Capture the cell that displays the provided text and extract its [X, Y] central coordinate. 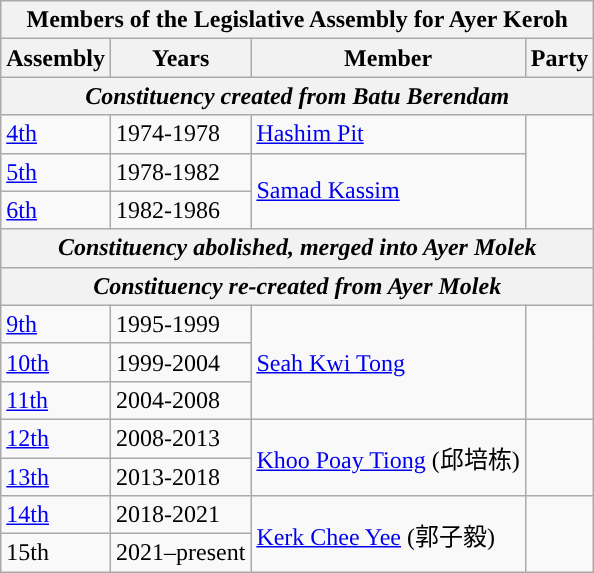
Hashim Pit [388, 134]
10th [56, 362]
2018-2021 [180, 515]
2008-2013 [180, 438]
Members of the Legislative Assembly for Ayer Keroh [298, 20]
2021–present [180, 553]
6th [56, 210]
Constituency created from Batu Berendam [298, 96]
1978-1982 [180, 172]
14th [56, 515]
9th [56, 324]
Constituency re-created from Ayer Molek [298, 286]
2013-2018 [180, 477]
Assembly [56, 58]
Party [559, 58]
4th [56, 134]
Kerk Chee Yee (郭子毅) [388, 534]
1982-1986 [180, 210]
Seah Kwi Tong [388, 362]
15th [56, 553]
5th [56, 172]
Constituency abolished, merged into Ayer Molek [298, 248]
1999-2004 [180, 362]
11th [56, 400]
Khoo Poay Tiong (邱培栋) [388, 457]
2004-2008 [180, 400]
1974-1978 [180, 134]
Member [388, 58]
12th [56, 438]
13th [56, 477]
Years [180, 58]
1995-1999 [180, 324]
Samad Kassim [388, 191]
